For the text-containing cell, return its midpoint in (x, y) coordinate format. 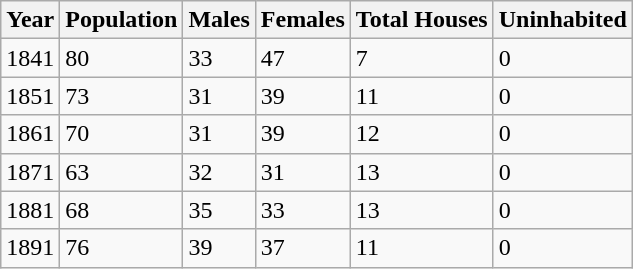
68 (122, 210)
Uninhabited (562, 20)
Females (302, 20)
63 (122, 172)
Total Houses (422, 20)
80 (122, 58)
1861 (30, 134)
32 (219, 172)
1891 (30, 248)
1841 (30, 58)
35 (219, 210)
7 (422, 58)
37 (302, 248)
73 (122, 96)
1851 (30, 96)
47 (302, 58)
1871 (30, 172)
1881 (30, 210)
12 (422, 134)
Year (30, 20)
Males (219, 20)
76 (122, 248)
Population (122, 20)
70 (122, 134)
